Pinpoint the cell where the given text exists, returning its [x, y] midpoint coordinate. 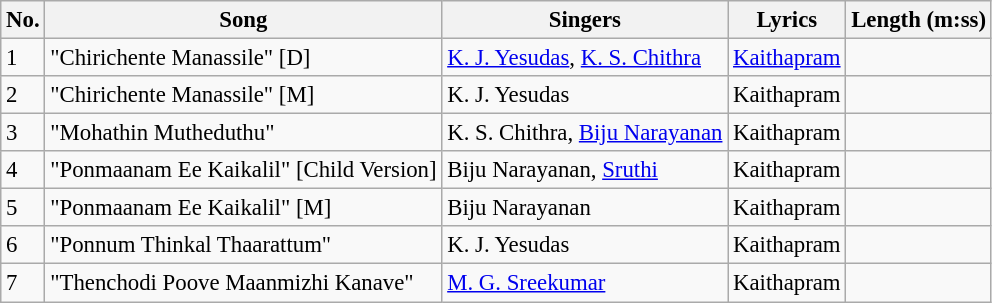
5 [23, 208]
Biju Narayanan, Sruthi [585, 170]
4 [23, 170]
"Ponmaanam Ee Kaikalil" [M] [244, 208]
Biju Narayanan [585, 208]
"Thenchodi Poove Maanmizhi Kanave" [244, 283]
K. S. Chithra, Biju Narayanan [585, 133]
No. [23, 20]
M. G. Sreekumar [585, 283]
6 [23, 245]
7 [23, 283]
2 [23, 95]
"Mohathin Mutheduthu" [244, 133]
Lyrics [787, 20]
K. J. Yesudas, K. S. Chithra [585, 58]
"Ponmaanam Ee Kaikalil" [Child Version] [244, 170]
Song [244, 20]
"Chirichente Manassile" [D] [244, 58]
Length (m:ss) [918, 20]
Singers [585, 20]
"Ponnum Thinkal Thaarattum" [244, 245]
"Chirichente Manassile" [M] [244, 95]
3 [23, 133]
1 [23, 58]
